Locate the cell with the specified text and output its (x, y) center coordinate. 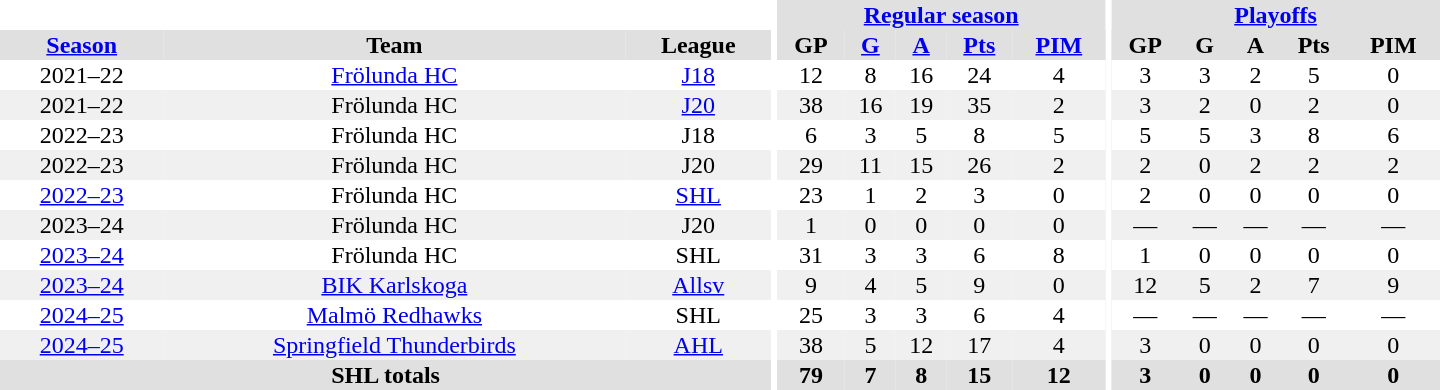
BIK Karlskoga (394, 285)
Playoffs (1276, 15)
19 (922, 105)
Springfield Thunderbirds (394, 345)
29 (811, 165)
79 (811, 375)
35 (979, 105)
SHL totals (386, 375)
Season (82, 45)
23 (811, 195)
League (698, 45)
26 (979, 165)
11 (870, 165)
Malmö Redhawks (394, 315)
31 (811, 255)
Team (394, 45)
24 (979, 75)
25 (811, 315)
AHL (698, 345)
Regular season (942, 15)
Allsv (698, 285)
17 (979, 345)
